Identify which cell holds the provided text, then report its (x, y) central coordinate. 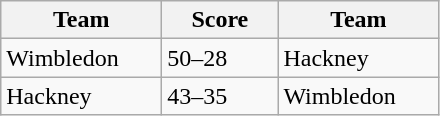
43–35 (220, 96)
50–28 (220, 58)
Score (220, 20)
